Search for the cell housing the specified text and yield its [X, Y] center coordinate. 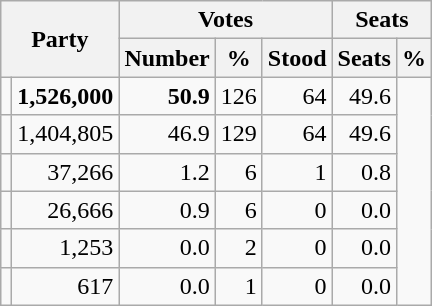
Votes [226, 20]
1.2 [167, 172]
Party [60, 39]
46.9 [167, 134]
Number [167, 58]
129 [238, 134]
0.8 [364, 172]
126 [238, 96]
Stood [297, 58]
1,526,000 [66, 96]
2 [238, 248]
37,266 [66, 172]
50.9 [167, 96]
26,666 [66, 210]
0.9 [167, 210]
1,404,805 [66, 134]
1,253 [66, 248]
617 [66, 286]
